For the text-containing cell, return its midpoint in (X, Y) coordinate format. 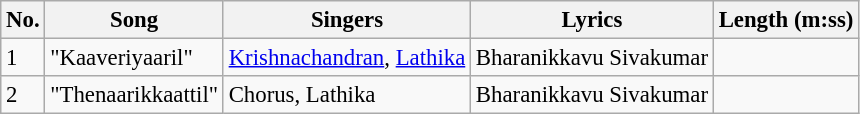
Lyrics (592, 20)
Singers (346, 20)
"Thenaarikkaattil" (134, 95)
2 (23, 95)
Krishnachandran, Lathika (346, 58)
Chorus, Lathika (346, 95)
Song (134, 20)
1 (23, 58)
"Kaaveriyaaril" (134, 58)
No. (23, 20)
Length (m:ss) (786, 20)
